Extract the (x, y) coordinate from the center of the cell holding the provided text.  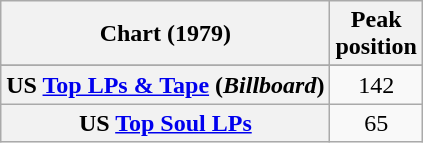
142 (376, 85)
Peakposition (376, 34)
US Top LPs & Tape (Billboard) (166, 85)
US Top Soul LPs (166, 123)
Chart (1979) (166, 34)
65 (376, 123)
